Capture the cell that displays the provided text and extract its [X, Y] central coordinate. 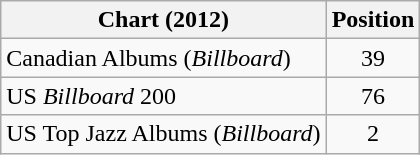
39 [373, 58]
Canadian Albums (Billboard) [164, 58]
76 [373, 96]
US Billboard 200 [164, 96]
Chart (2012) [164, 20]
Position [373, 20]
US Top Jazz Albums (Billboard) [164, 134]
2 [373, 134]
